Output the [x, y] coordinate of the center of the cell containing the given text.  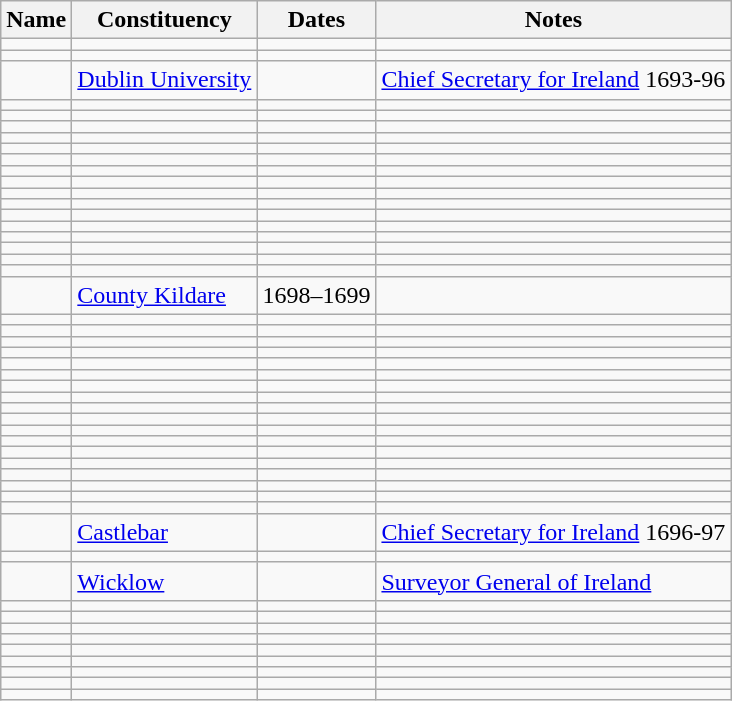
County Kildare [164, 295]
Dublin University [164, 80]
Chief Secretary for Ireland 1696-97 [554, 532]
Notes [554, 20]
Wicklow [164, 581]
Chief Secretary for Ireland 1693-96 [554, 80]
Castlebar [164, 532]
Surveyor General of Ireland [554, 581]
1698–1699 [316, 295]
Name [36, 20]
Constituency [164, 20]
Dates [316, 20]
